Output the (x, y) coordinate of the center of the cell containing the given text.  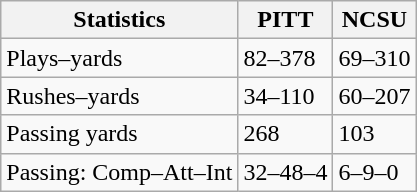
PITT (286, 20)
32–48–4 (286, 172)
Statistics (120, 20)
NCSU (374, 20)
268 (286, 134)
Rushes–yards (120, 96)
103 (374, 134)
60–207 (374, 96)
34–110 (286, 96)
Plays–yards (120, 58)
6–9–0 (374, 172)
69–310 (374, 58)
Passing: Comp–Att–Int (120, 172)
82–378 (286, 58)
Passing yards (120, 134)
